Provide the [x, y] coordinate of the cell's center where the given text is located.  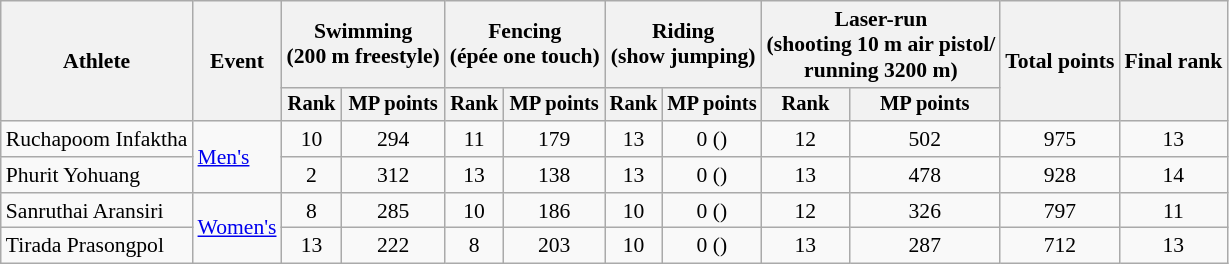
222 [392, 246]
Men's [238, 156]
186 [554, 211]
Tirada Prasongpol [97, 246]
138 [554, 175]
Fencing(épée one touch) [525, 44]
Sanruthai Aransiri [97, 211]
Final rank [1173, 61]
Women's [238, 228]
Event [238, 61]
Swimming(200 m freestyle) [364, 44]
179 [554, 139]
Laser-run(shooting 10 m air pistol/running 3200 m) [880, 44]
326 [924, 211]
Riding(show jumping) [684, 44]
712 [1060, 246]
312 [392, 175]
797 [1060, 211]
Ruchapoom Infaktha [97, 139]
Athlete [97, 61]
203 [554, 246]
928 [1060, 175]
285 [392, 211]
287 [924, 246]
502 [924, 139]
294 [392, 139]
14 [1173, 175]
2 [312, 175]
Total points [1060, 61]
Phurit Yohuang [97, 175]
478 [924, 175]
975 [1060, 139]
